For the text-containing cell, return its midpoint in [X, Y] coordinate format. 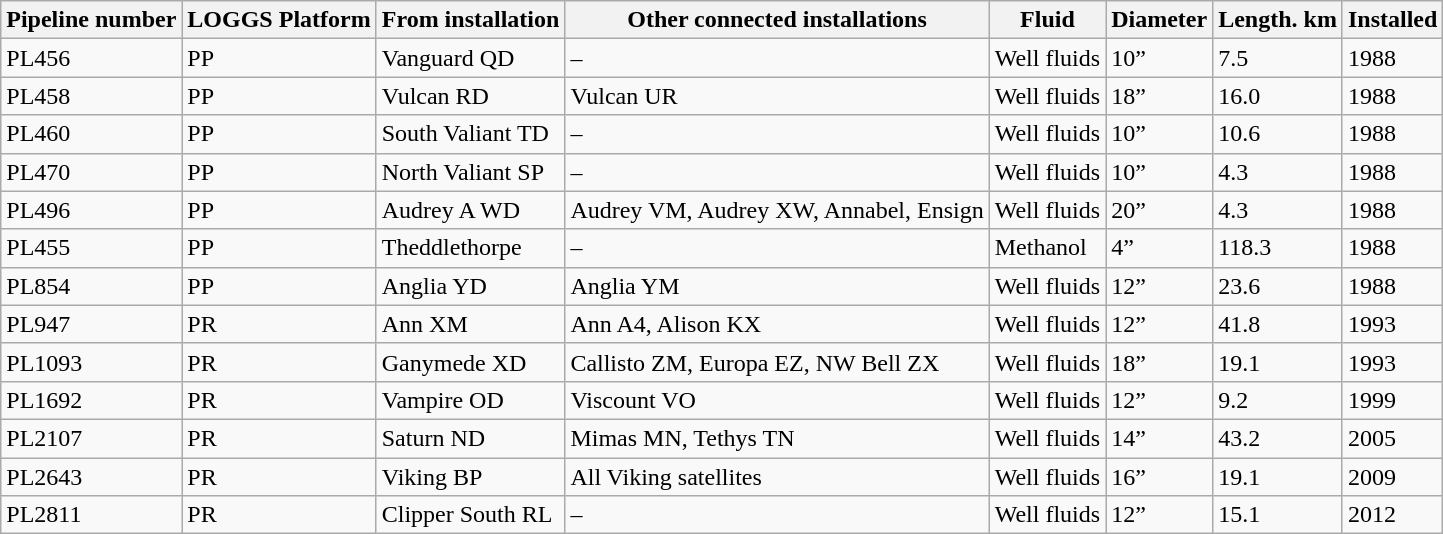
From installation [470, 20]
PL2643 [92, 477]
Audrey VM, Audrey XW, Annabel, Ensign [777, 210]
20” [1160, 210]
PL458 [92, 96]
Installed [1392, 20]
Diameter [1160, 20]
Pipeline number [92, 20]
2005 [1392, 438]
14” [1160, 438]
Viking BP [470, 477]
PL1093 [92, 362]
23.6 [1278, 286]
North Valiant SP [470, 172]
Callisto ZM, Europa EZ, NW Bell ZX [777, 362]
Anglia YM [777, 286]
Audrey A WD [470, 210]
Vulcan UR [777, 96]
Viscount VO [777, 400]
PL947 [92, 324]
7.5 [1278, 58]
LOGGS Platform [279, 20]
PL2811 [92, 515]
PL456 [92, 58]
41.8 [1278, 324]
Ganymede XD [470, 362]
PL455 [92, 248]
Ann XM [470, 324]
118.3 [1278, 248]
Anglia YD [470, 286]
Fluid [1047, 20]
Ann A4, Alison KX [777, 324]
PL460 [92, 134]
PL1692 [92, 400]
Vanguard QD [470, 58]
16.0 [1278, 96]
PL2107 [92, 438]
Methanol [1047, 248]
Other connected installations [777, 20]
4” [1160, 248]
All Viking satellites [777, 477]
16” [1160, 477]
15.1 [1278, 515]
PL854 [92, 286]
Vulcan RD [470, 96]
10.6 [1278, 134]
Clipper South RL [470, 515]
43.2 [1278, 438]
PL470 [92, 172]
Length. km [1278, 20]
South Valiant TD [470, 134]
2012 [1392, 515]
1999 [1392, 400]
PL496 [92, 210]
Saturn ND [470, 438]
9.2 [1278, 400]
Vampire OD [470, 400]
Mimas MN, Tethys TN [777, 438]
Theddlethorpe [470, 248]
2009 [1392, 477]
